Provide the (X, Y) coordinate of the cell's center where the given text is located.  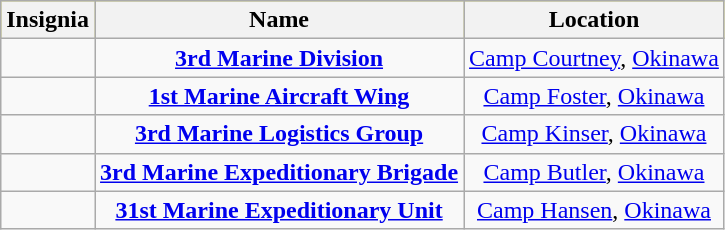
Camp Hansen, Okinawa (594, 210)
3rd Marine Expeditionary Brigade (280, 172)
Camp Butler, Okinawa (594, 172)
Camp Foster, Okinawa (594, 96)
Location (594, 20)
Insignia (48, 20)
31st Marine Expeditionary Unit (280, 210)
Camp Kinser, Okinawa (594, 134)
3rd Marine Division (280, 58)
1st Marine Aircraft Wing (280, 96)
3rd Marine Logistics Group (280, 134)
Camp Courtney, Okinawa (594, 58)
Name (280, 20)
